Return [X, Y] of the center of cell containing provided text 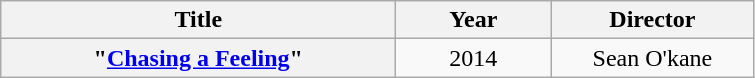
Director [652, 20]
"Chasing a Feeling" [198, 58]
2014 [474, 58]
Title [198, 20]
Sean O'kane [652, 58]
Year [474, 20]
